Pinpoint the cell where the given text exists, returning its [X, Y] midpoint coordinate. 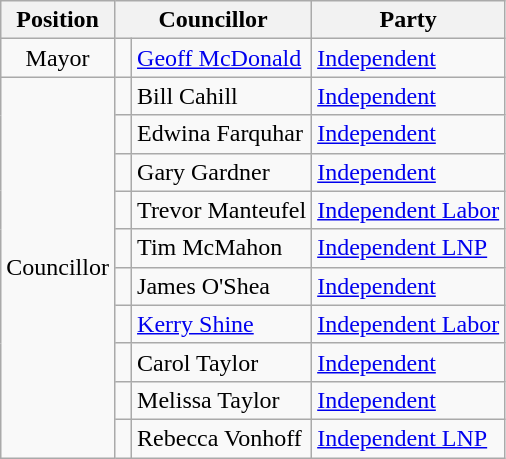
Melissa Taylor [222, 400]
Rebecca Vonhoff [222, 438]
Geoff McDonald [222, 58]
Gary Gardner [222, 172]
Bill Cahill [222, 96]
Position [58, 20]
Party [408, 20]
Edwina Farquhar [222, 134]
Carol Taylor [222, 362]
James O'Shea [222, 286]
Tim McMahon [222, 248]
Kerry Shine [222, 324]
Trevor Manteufel [222, 210]
Mayor [58, 58]
